Extract the (x, y) coordinate from the center of the cell holding the provided text.  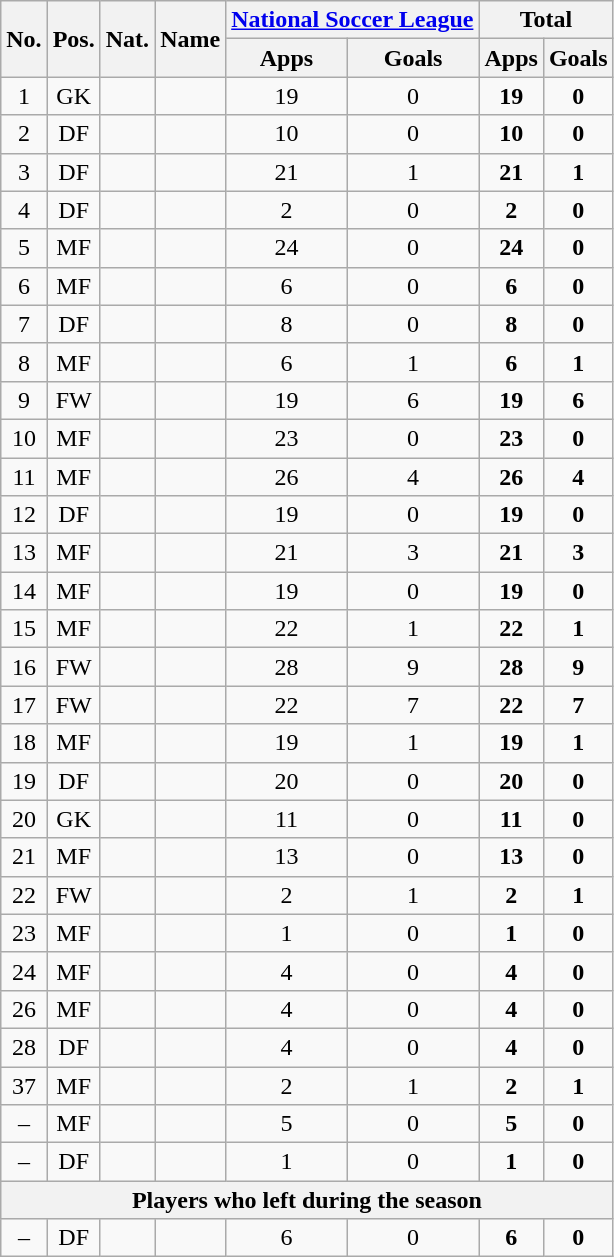
National Soccer League (352, 20)
12 (24, 515)
Pos. (74, 39)
18 (24, 743)
Total (546, 20)
Players who left during the season (307, 1200)
14 (24, 591)
No. (24, 39)
16 (24, 667)
Nat. (127, 39)
37 (24, 1085)
Name (190, 39)
15 (24, 629)
17 (24, 705)
